Find where the given text appears and provide that cell's center as (x, y) coordinate. 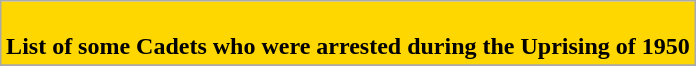
List of some Cadets who were arrested during the Uprising of 1950 (348, 34)
